Detect which cell encompasses the target text, then output its (x, y) center coordinate. 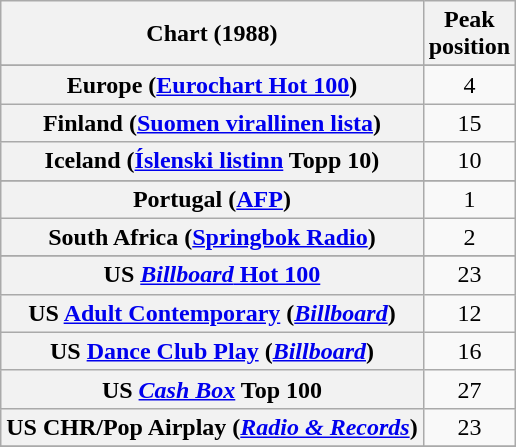
Portugal (AFP) (212, 199)
Iceland (Íslenski listinn Topp 10) (212, 161)
US Cash Box Top 100 (212, 389)
Finland (Suomen virallinen lista) (212, 123)
US Adult Contemporary (Billboard) (212, 313)
Chart (1988) (212, 34)
4 (469, 85)
US Billboard Hot 100 (212, 275)
12 (469, 313)
15 (469, 123)
South Africa (Springbok Radio) (212, 237)
Peakposition (469, 34)
16 (469, 351)
2 (469, 237)
US CHR/Pop Airplay (Radio & Records) (212, 427)
Europe (Eurochart Hot 100) (212, 85)
US Dance Club Play (Billboard) (212, 351)
1 (469, 199)
27 (469, 389)
10 (469, 161)
